Extract the (x, y) coordinate from the center of the cell holding the provided text.  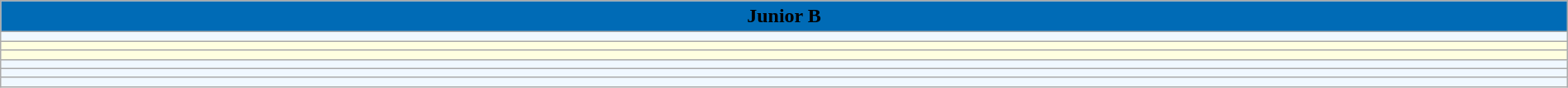
Junior B (784, 16)
